For the text-containing cell, return its midpoint in [X, Y] coordinate format. 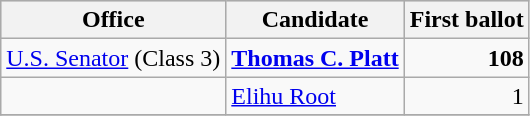
Thomas C. Platt [315, 58]
Candidate [315, 20]
1 [466, 96]
108 [466, 58]
U.S. Senator (Class 3) [114, 58]
First ballot [466, 20]
Elihu Root [315, 96]
Office [114, 20]
